Scan for the cell matching the given text and deliver its (x, y) coordinate at center. 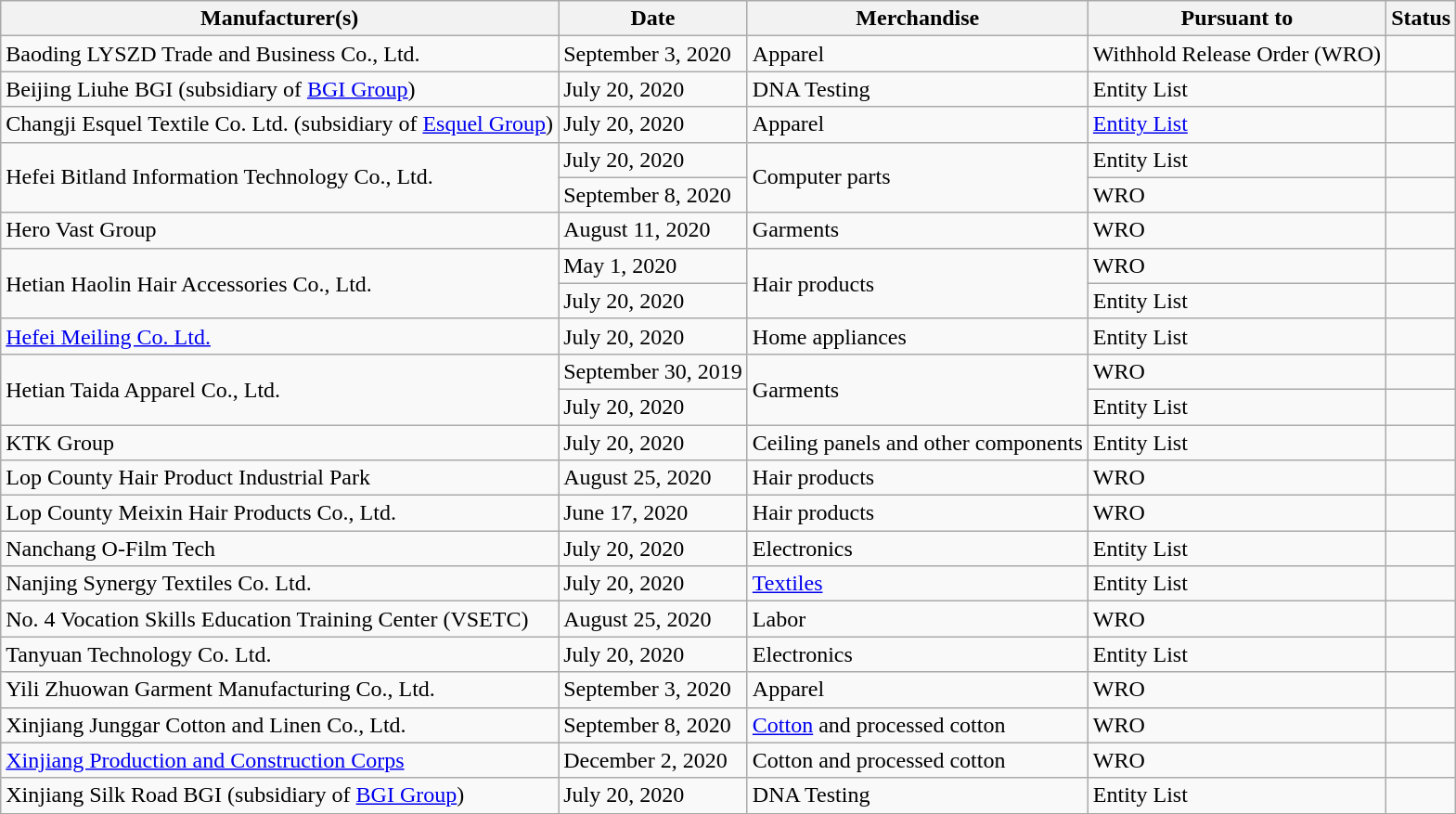
June 17, 2020 (653, 513)
Xinjiang Junggar Cotton and Linen Co., Ltd. (280, 725)
Xinjiang Production and Construction Corps (280, 760)
Tanyuan Technology Co. Ltd. (280, 654)
Textiles (917, 584)
Hetian Taida Apparel Co., Ltd. (280, 389)
Hefei Bitland Information Technology Co., Ltd. (280, 177)
December 2, 2020 (653, 760)
Ceiling panels and other components (917, 443)
Labor (917, 619)
Date (653, 19)
Merchandise (917, 19)
KTK Group (280, 443)
Changji Esquel Textile Co. Ltd. (subsidiary of Esquel Group) (280, 124)
Baoding LYSZD Trade and Business Co., Ltd. (280, 54)
August 11, 2020 (653, 230)
Hetian Haolin Hair Accessories Co., Ltd. (280, 283)
Computer parts (917, 177)
Hero Vast Group (280, 230)
No. 4 Vocation Skills Education Training Center (VSETC) (280, 619)
Status (1422, 19)
Nanjing Synergy Textiles Co. Ltd. (280, 584)
Nanchang O-Film Tech (280, 549)
Beijing Liuhe BGI (subsidiary of BGI Group) (280, 89)
Xinjiang Silk Road BGI (subsidiary of BGI Group) (280, 795)
May 1, 2020 (653, 265)
September 30, 2019 (653, 371)
Home appliances (917, 336)
Lop County Hair Product Industrial Park (280, 478)
Pursuant to (1236, 19)
Withhold Release Order (WRO) (1236, 54)
Yili Zhuowan Garment Manufacturing Co., Ltd. (280, 690)
Lop County Meixin Hair Products Co., Ltd. (280, 513)
Hefei Meiling Co. Ltd. (280, 336)
Manufacturer(s) (280, 19)
